Search for the cell housing the specified text and yield its (x, y) center coordinate. 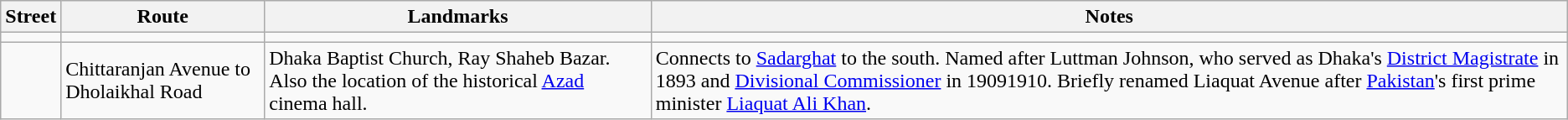
Street (31, 17)
Dhaka Baptist Church, Ray Shaheb Bazar. Also the location of the historical Azad cinema hall. (457, 81)
Landmarks (457, 17)
Chittaranjan Avenue to Dholaikhal Road (162, 81)
Notes (1109, 17)
Route (162, 17)
